Provide the (X, Y) coordinate of the cell's center where the given text is located.  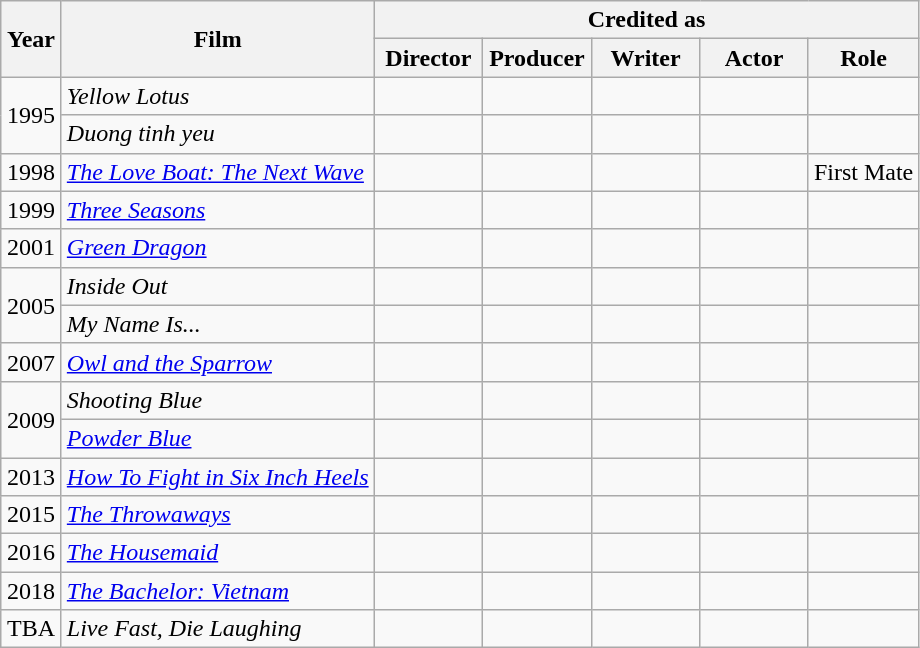
2001 (32, 248)
The Housemaid (218, 553)
1998 (32, 172)
TBA (32, 629)
Role (863, 58)
Director (428, 58)
1999 (32, 210)
Year (32, 39)
Yellow Lotus (218, 96)
Credited as (646, 20)
Shooting Blue (218, 400)
Green Dragon (218, 248)
2007 (32, 362)
Writer (646, 58)
Producer (538, 58)
2009 (32, 419)
The Bachelor: Vietnam (218, 591)
Live Fast, Die Laughing (218, 629)
Inside Out (218, 286)
The Love Boat: The Next Wave (218, 172)
Duong tinh yeu (218, 134)
Actor (754, 58)
2013 (32, 477)
The Throwaways (218, 515)
Owl and the Sparrow (218, 362)
2018 (32, 591)
Film (218, 39)
2015 (32, 515)
Powder Blue (218, 438)
First Mate (863, 172)
My Name Is... (218, 324)
2005 (32, 305)
How To Fight in Six Inch Heels (218, 477)
Three Seasons (218, 210)
1995 (32, 115)
2016 (32, 553)
